Provide the [x, y] coordinate of the cell's center where the given text is located.  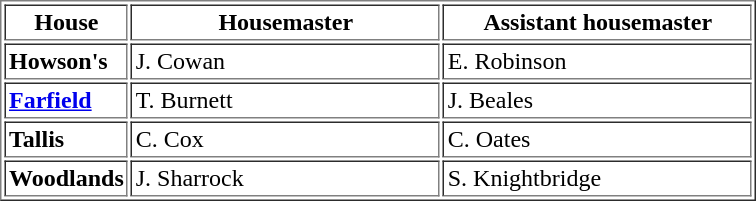
J. Beales [598, 100]
Howson's [66, 62]
E. Robinson [598, 62]
Tallis [66, 140]
T. Burnett [286, 100]
Woodlands [66, 178]
J. Sharrock [286, 178]
J. Cowan [286, 62]
C. Oates [598, 140]
S. Knightbridge [598, 178]
C. Cox [286, 140]
House [66, 22]
Assistant housemaster [598, 22]
Housemaster [286, 22]
Farfield [66, 100]
